For the text-containing cell, return its midpoint in (X, Y) coordinate format. 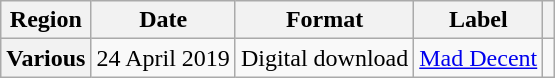
Mad Decent (478, 58)
Various (46, 58)
24 April 2019 (163, 58)
Format (324, 20)
Date (163, 20)
Region (46, 20)
Label (478, 20)
Digital download (324, 58)
